From the cell containing the given text, extract its center point as (X, Y) coordinate. 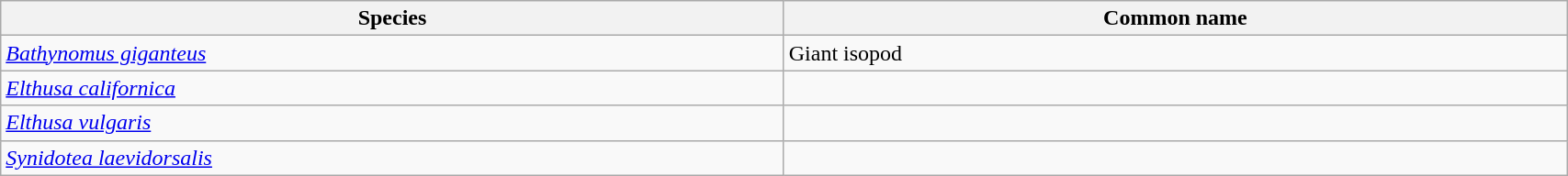
Bathynomus giganteus (392, 53)
Giant isopod (1175, 53)
Synidotea laevidorsalis (392, 158)
Species (392, 18)
Elthusa californica (392, 88)
Elthusa vulgaris (392, 123)
Common name (1175, 18)
